Detect which cell encompasses the target text, then output its (x, y) center coordinate. 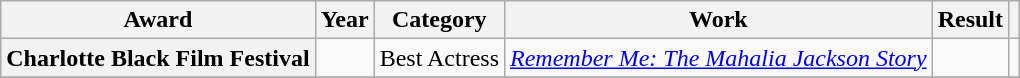
Year (344, 20)
Remember Me: The Mahalia Jackson Story (719, 58)
Result (970, 20)
Best Actress (439, 58)
Award (158, 20)
Category (439, 20)
Work (719, 20)
Charlotte Black Film Festival (158, 58)
